From the cell containing the given text, extract its center point as [x, y] coordinate. 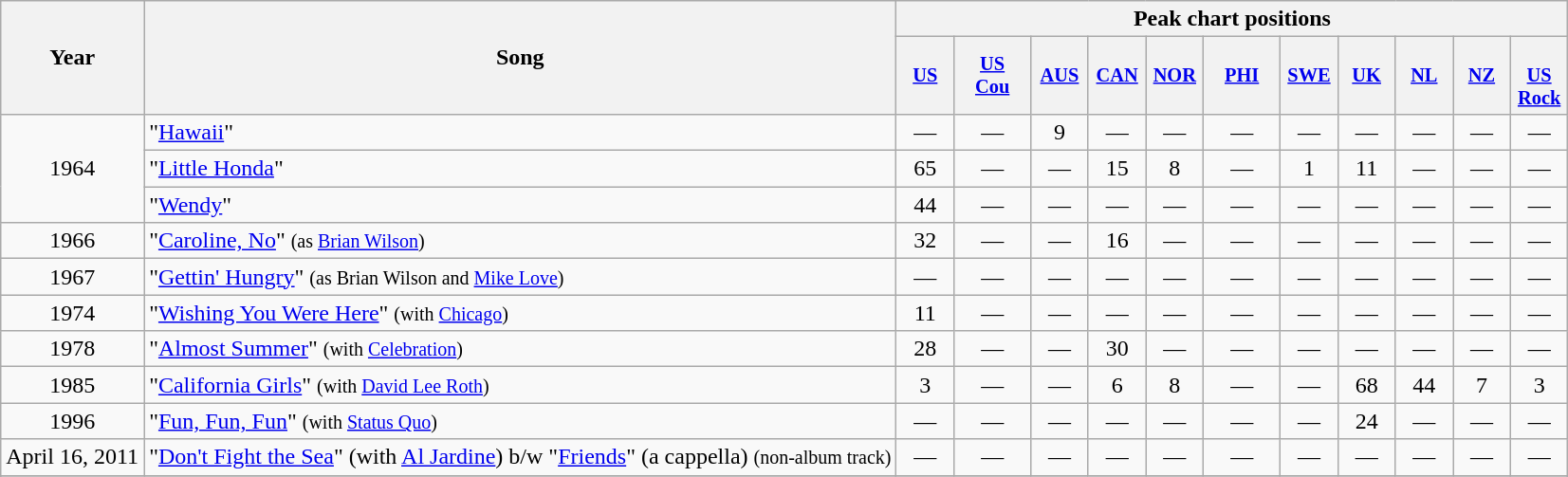
"Fun, Fun, Fun" (with Status Quo) [520, 421]
"Don't Fight the Sea" (with Al Jardine) b/w "Friends" (a cappella) (non-album track) [520, 457]
16 [1117, 241]
1967 [72, 277]
April 16, 2011 [72, 457]
"Little Honda" [520, 169]
"Hawaii" [520, 132]
32 [926, 241]
UK [1366, 76]
24 [1366, 421]
USCou [992, 76]
1974 [72, 313]
30 [1117, 349]
CAN [1117, 76]
US Rock [1539, 76]
1 [1309, 169]
Song [520, 58]
1966 [72, 241]
28 [926, 349]
6 [1117, 385]
PHI [1243, 76]
68 [1366, 385]
7 [1482, 385]
US [926, 76]
1996 [72, 421]
"California Girls" (with David Lee Roth) [520, 385]
"Almost Summer" (with Celebration) [520, 349]
AUS [1061, 76]
1978 [72, 349]
SWE [1309, 76]
Peak chart positions [1232, 19]
"Gettin' Hungry" (as Brian Wilson and Mike Love) [520, 277]
"Wishing You Were Here" (with Chicago) [520, 313]
Year [72, 58]
NL [1425, 76]
9 [1061, 132]
"Wendy" [520, 205]
"Caroline, No" (as Brian Wilson) [520, 241]
15 [1117, 169]
NZ [1482, 76]
1985 [72, 385]
1964 [72, 168]
NOR [1174, 76]
65 [926, 169]
